Locate the cell with the specified text and output its [x, y] center coordinate. 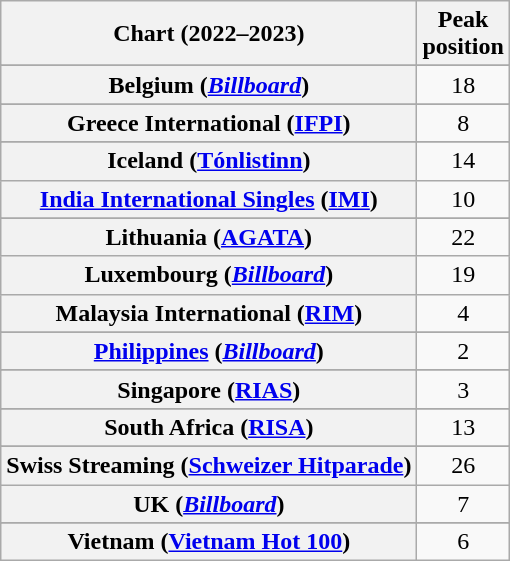
Vietnam (Vietnam Hot 100) [209, 542]
Luxembourg (Billboard) [209, 275]
Peakposition [463, 34]
Malaysia International (RIM) [209, 313]
Belgium (Billboard) [209, 85]
3 [463, 389]
UK (Billboard) [209, 503]
Greece International (IFPI) [209, 123]
7 [463, 503]
13 [463, 427]
2 [463, 351]
India International Singles (IMI) [209, 199]
Chart (2022–2023) [209, 34]
8 [463, 123]
4 [463, 313]
Lithuania (AGATA) [209, 237]
Singapore (RIAS) [209, 389]
South Africa (RISA) [209, 427]
Swiss Streaming (Schweizer Hitparade) [209, 465]
26 [463, 465]
19 [463, 275]
10 [463, 199]
Philippines (Billboard) [209, 351]
Iceland (Tónlistinn) [209, 161]
18 [463, 85]
14 [463, 161]
22 [463, 237]
6 [463, 542]
